Find where the given text appears and provide that cell's center as (X, Y) coordinate. 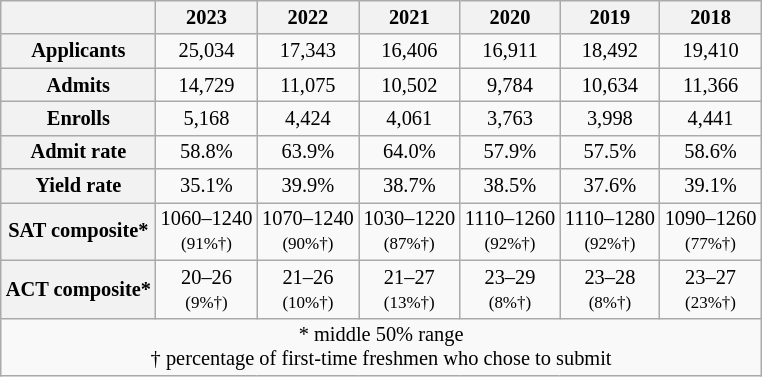
23–27(23%†) (710, 289)
19,410 (710, 51)
Admit rate (78, 152)
14,729 (206, 85)
11,366 (710, 85)
4,061 (410, 119)
11,075 (308, 85)
Admits (78, 85)
35.1% (206, 186)
23–28(8%†) (610, 289)
16,406 (410, 51)
2022 (308, 18)
2023 (206, 18)
58.8% (206, 152)
64.0% (410, 152)
Enrolls (78, 119)
17,343 (308, 51)
23–29(8%†) (510, 289)
1090⁠–1260(77%†) (710, 232)
1110⁠–1260(92%†) (510, 232)
16,911 (510, 51)
25,034 (206, 51)
1110⁠–1280(92%†) (610, 232)
4,441 (710, 119)
21–27(13%†) (410, 289)
2020 (510, 18)
ACT composite* (78, 289)
37.6% (610, 186)
39.9% (308, 186)
2019 (610, 18)
39.1% (710, 186)
10,634 (610, 85)
5,168 (206, 119)
SAT composite* (78, 232)
21–26(10%†) (308, 289)
38.5% (510, 186)
1060⁠–1240(91%†) (206, 232)
38.7% (410, 186)
18,492 (610, 51)
2018 (710, 18)
4,424 (308, 119)
57.9% (510, 152)
Yield rate (78, 186)
Applicants (78, 51)
57.5% (610, 152)
20–26(9%†) (206, 289)
58.6% (710, 152)
3,998 (610, 119)
1030⁠–1220(87%†) (410, 232)
2021 (410, 18)
63.9% (308, 152)
10,502 (410, 85)
3,763 (510, 119)
9,784 (510, 85)
1070⁠–1240(90%†) (308, 232)
* middle 50% range † percentage of first-time freshmen who chose to submit (381, 347)
